Search for the cell housing the specified text and yield its (x, y) center coordinate. 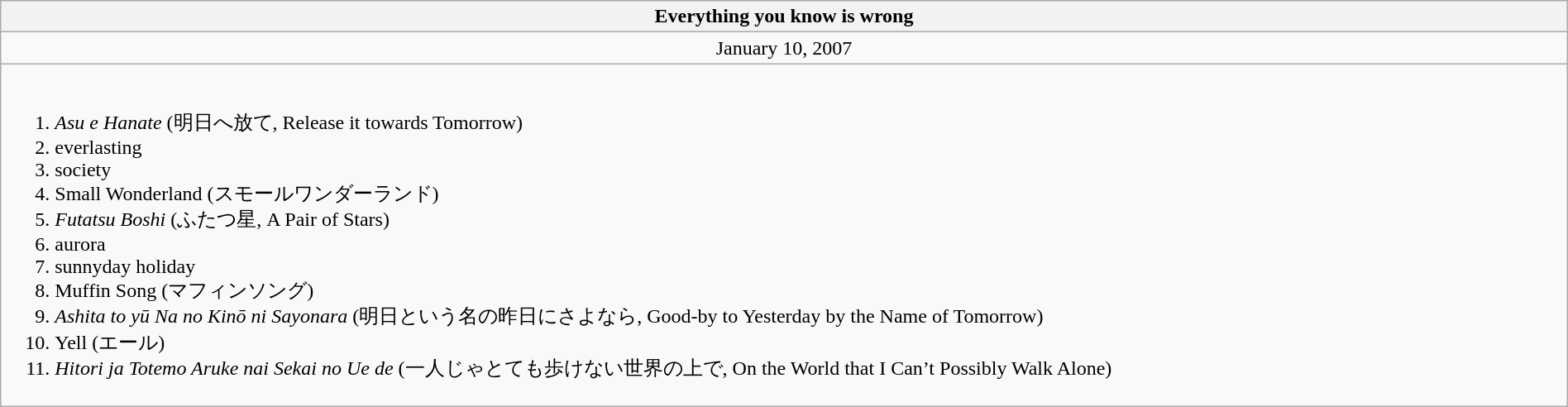
January 10, 2007 (784, 48)
Everything you know is wrong (784, 17)
